Extract the (X, Y) coordinate from the center of the cell holding the provided text.  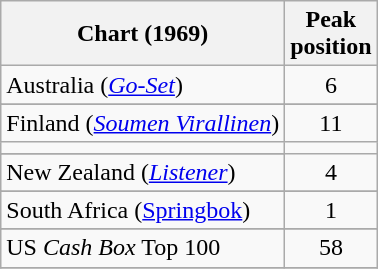
1 (331, 210)
4 (331, 172)
South Africa (Springbok) (143, 210)
6 (331, 85)
58 (331, 248)
Peakposition (331, 34)
Finland (Soumen Virallinen) (143, 123)
US Cash Box Top 100 (143, 248)
Australia (Go-Set) (143, 85)
Chart (1969) (143, 34)
New Zealand (Listener) (143, 172)
11 (331, 123)
